Pinpoint the cell where the given text exists, returning its (x, y) midpoint coordinate. 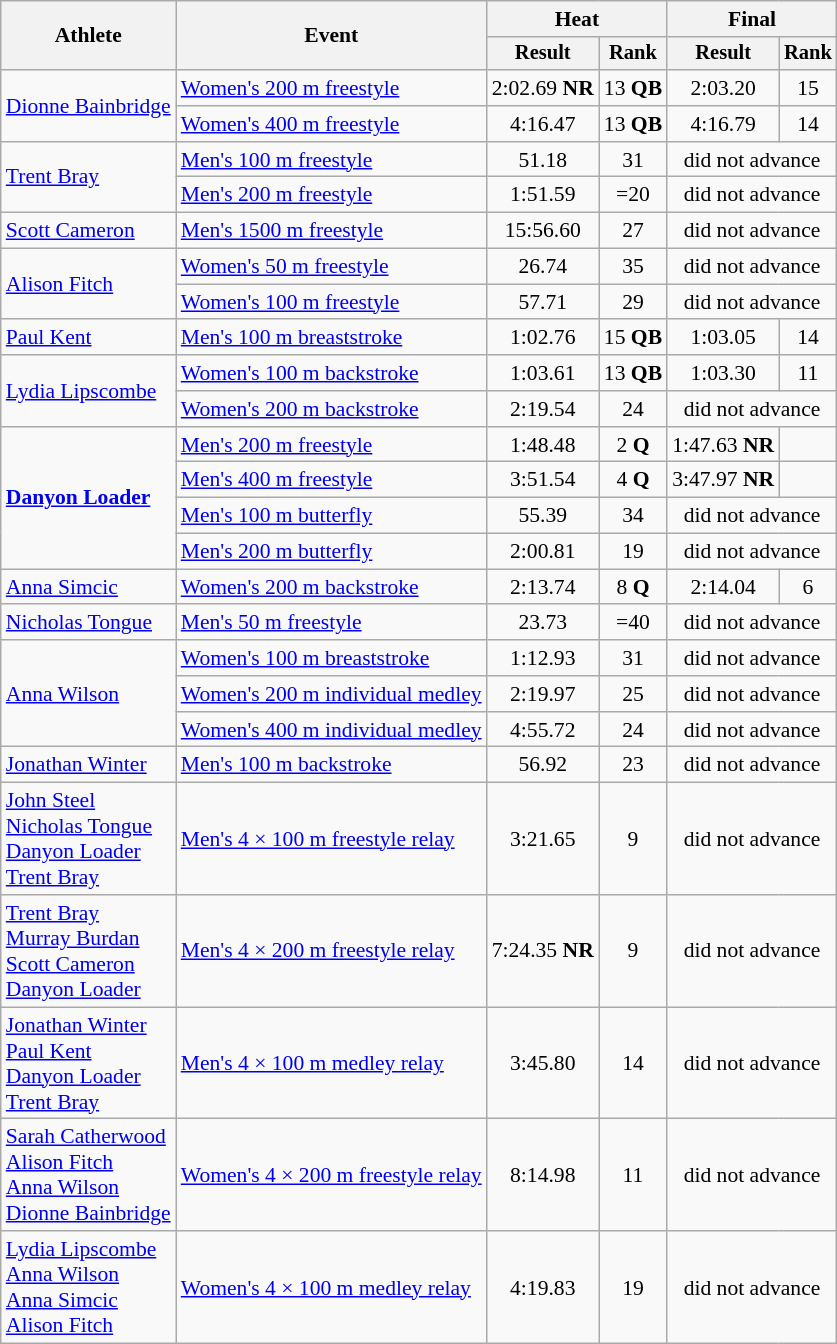
55.39 (543, 516)
Event (332, 36)
Women's 4 × 200 m freestyle relay (332, 1175)
6 (808, 587)
Anna Wilson (88, 694)
1:12.93 (543, 658)
Alison Fitch (88, 284)
Men's 4 × 100 m freestyle relay (332, 839)
2:03.20 (723, 88)
Women's 100 m backstroke (332, 373)
Trent Bray (88, 178)
57.71 (543, 302)
4:16.47 (543, 124)
1:03.05 (723, 338)
Lydia Lipscombe (88, 390)
4 Q (633, 480)
=20 (633, 195)
2:19.97 (543, 694)
Men's 400 m freestyle (332, 480)
Men's 100 m butterfly (332, 516)
8:14.98 (543, 1175)
15:56.60 (543, 231)
Jonathan WinterPaul KentDanyon LoaderTrent Bray (88, 1063)
Sarah CatherwoodAlison FitchAnna WilsonDionne Bainbridge (88, 1175)
Athlete (88, 36)
Women's 4 × 100 m medley relay (332, 1287)
4:16.79 (723, 124)
27 (633, 231)
15 QB (633, 338)
John SteelNicholas TongueDanyon LoaderTrent Bray (88, 839)
2:14.04 (723, 587)
Lydia LipscombeAnna WilsonAnna SimcicAlison Fitch (88, 1287)
Scott Cameron (88, 231)
26.74 (543, 267)
Men's 100 m backstroke (332, 765)
2:00.81 (543, 552)
15 (808, 88)
Men's 200 m butterfly (332, 552)
51.18 (543, 160)
2:02.69 NR (543, 88)
Women's 200 m freestyle (332, 88)
Women's 200 m individual medley (332, 694)
Paul Kent (88, 338)
23.73 (543, 623)
Nicholas Tongue (88, 623)
Dionne Bainbridge (88, 106)
1:03.61 (543, 373)
Trent BrayMurray BurdanScott CameronDanyon Loader (88, 951)
Jonathan Winter (88, 765)
7:24.35 NR (543, 951)
4:55.72 (543, 730)
25 (633, 694)
1:48.48 (543, 445)
Women's 400 m freestyle (332, 124)
56.92 (543, 765)
=40 (633, 623)
Men's 100 m freestyle (332, 160)
35 (633, 267)
Heat (577, 19)
23 (633, 765)
Women's 50 m freestyle (332, 267)
Men's 4 × 100 m medley relay (332, 1063)
Anna Simcic (88, 587)
8 Q (633, 587)
Women's 400 m individual medley (332, 730)
3:47.97 NR (723, 480)
1:03.30 (723, 373)
Women's 100 m freestyle (332, 302)
34 (633, 516)
Women's 100 m breaststroke (332, 658)
Danyon Loader (88, 498)
3:51.54 (543, 480)
1:47.63 NR (723, 445)
2 Q (633, 445)
Men's 4 × 200 m freestyle relay (332, 951)
3:45.80 (543, 1063)
2:13.74 (543, 587)
1:51.59 (543, 195)
29 (633, 302)
Men's 1500 m freestyle (332, 231)
2:19.54 (543, 409)
Men's 50 m freestyle (332, 623)
4:19.83 (543, 1287)
Men's 100 m breaststroke (332, 338)
1:02.76 (543, 338)
3:21.65 (543, 839)
Final (752, 19)
